Extract the [X, Y] coordinate from the center of the cell holding the provided text.  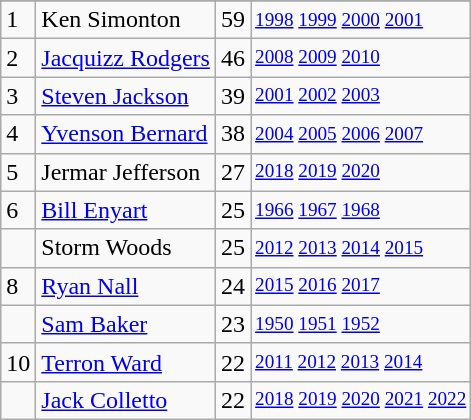
2 [18, 58]
6 [18, 210]
Bill Enyart [126, 210]
3 [18, 96]
27 [232, 172]
1998 1999 2000 2001 [361, 20]
1966 1967 1968 [361, 210]
2011 2012 2013 2014 [361, 362]
38 [232, 134]
Jacquizz Rodgers [126, 58]
39 [232, 96]
2008 2009 2010 [361, 58]
Terron Ward [126, 362]
1 [18, 20]
2012 2013 2014 2015 [361, 248]
Jack Colletto [126, 400]
46 [232, 58]
Yvenson Bernard [126, 134]
8 [18, 286]
2018 2019 2020 [361, 172]
59 [232, 20]
Storm Woods [126, 248]
2004 2005 2006 2007 [361, 134]
Steven Jackson [126, 96]
Jermar Jefferson [126, 172]
10 [18, 362]
Ken Simonton [126, 20]
2018 2019 2020 2021 2022 [361, 400]
Ryan Nall [126, 286]
5 [18, 172]
23 [232, 324]
4 [18, 134]
Sam Baker [126, 324]
1950 1951 1952 [361, 324]
24 [232, 286]
2001 2002 2003 [361, 96]
2015 2016 2017 [361, 286]
